Capture the cell that displays the provided text and extract its (X, Y) central coordinate. 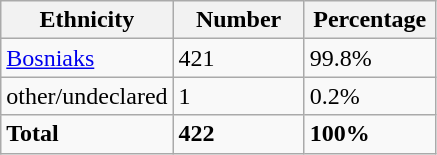
Total (87, 134)
100% (370, 134)
1 (238, 96)
Percentage (370, 20)
other/undeclared (87, 96)
Number (238, 20)
Bosniaks (87, 58)
421 (238, 58)
Ethnicity (87, 20)
99.8% (370, 58)
0.2% (370, 96)
422 (238, 134)
